Return (x, y) of the center of cell containing provided text 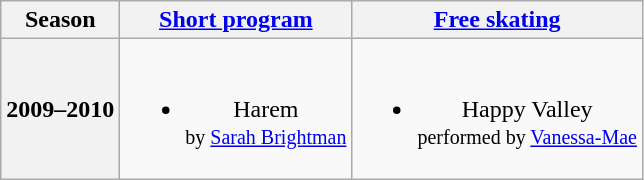
2009–2010 (60, 109)
Short program (236, 20)
Happy Valley performed by Vanessa-Mae (498, 109)
Free skating (498, 20)
Harem by Sarah Brightman (236, 109)
Season (60, 20)
